Locate the cell with the specified text and output its (X, Y) center coordinate. 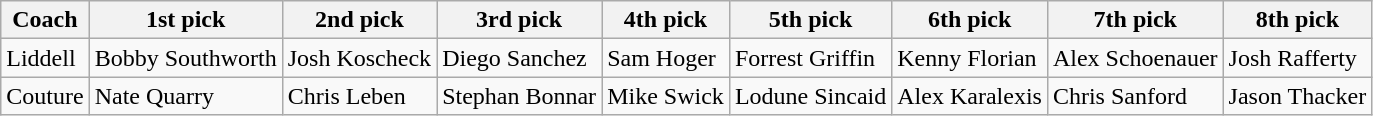
1st pick (186, 20)
7th pick (1135, 20)
Mike Swick (666, 96)
3rd pick (520, 20)
Couture (45, 96)
Chris Sanford (1135, 96)
5th pick (810, 20)
Nate Quarry (186, 96)
Stephan Bonnar (520, 96)
Sam Hoger (666, 58)
Alex Karalexis (970, 96)
Liddell (45, 58)
Forrest Griffin (810, 58)
Coach (45, 20)
Bobby Southworth (186, 58)
Lodune Sincaid (810, 96)
Josh Koscheck (359, 58)
2nd pick (359, 20)
Alex Schoenauer (1135, 58)
Kenny Florian (970, 58)
8th pick (1298, 20)
6th pick (970, 20)
Diego Sanchez (520, 58)
Chris Leben (359, 96)
Josh Rafferty (1298, 58)
4th pick (666, 20)
Jason Thacker (1298, 96)
